Provide the (x, y) coordinate of the cell's center where the given text is located.  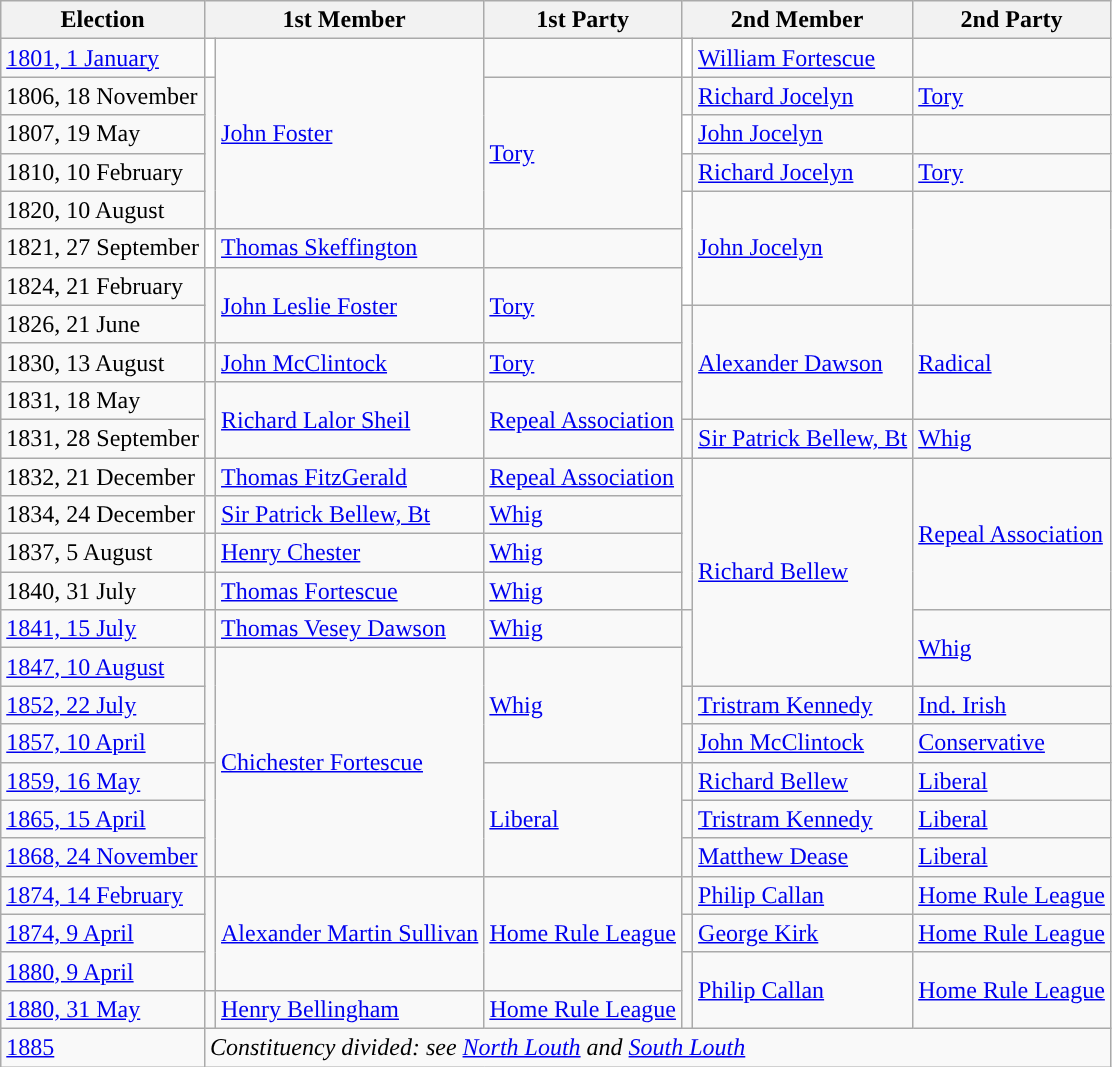
Election (103, 20)
1841, 15 July (103, 629)
1880, 9 April (103, 971)
1810, 10 February (103, 172)
Richard Lalor Sheil (350, 419)
1831, 18 May (103, 400)
1807, 19 May (103, 134)
1834, 24 December (103, 515)
2nd Member (798, 20)
1859, 16 May (103, 781)
1874, 9 April (103, 933)
1st Member (344, 20)
George Kirk (803, 933)
1837, 5 August (103, 553)
Ind. Irish (1012, 705)
1st Party (583, 20)
1824, 21 February (103, 286)
John Leslie Foster (350, 305)
1821, 27 September (103, 248)
Constituency divided: see North Louth and South Louth (657, 1047)
1857, 10 April (103, 743)
2nd Party (1012, 20)
Thomas FitzGerald (350, 477)
1865, 15 April (103, 819)
1832, 21 December (103, 477)
1874, 14 February (103, 895)
Chichester Fortescue (350, 762)
1847, 10 August (103, 667)
Radical (1012, 362)
Thomas Fortescue (350, 591)
1830, 13 August (103, 362)
1801, 1 January (103, 58)
1852, 22 July (103, 705)
1840, 31 July (103, 591)
William Fortescue (803, 58)
John Foster (350, 134)
1826, 21 June (103, 324)
1831, 28 September (103, 438)
Matthew Dease (803, 857)
Henry Bellingham (350, 1009)
1806, 18 November (103, 96)
1868, 24 November (103, 857)
Alexander Dawson (803, 362)
1885 (103, 1047)
Conservative (1012, 743)
Henry Chester (350, 553)
Thomas Vesey Dawson (350, 629)
Alexander Martin Sullivan (350, 933)
1880, 31 May (103, 1009)
1820, 10 August (103, 210)
Thomas Skeffington (350, 248)
